Determine the [X, Y] coordinate at the center of the cell enclosing the given text.  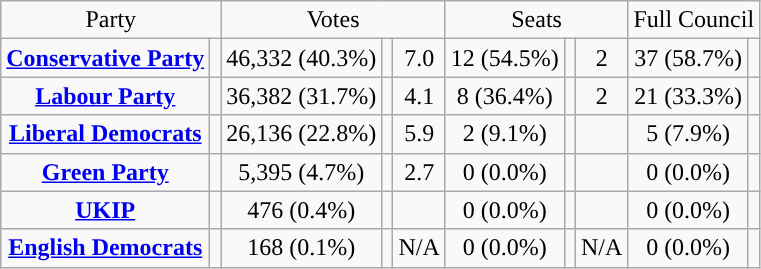
37 (58.7%) [688, 58]
5 (7.9%) [688, 134]
5.9 [419, 134]
4.1 [419, 96]
7.0 [419, 58]
476 (0.4%) [302, 210]
English Democrats [106, 248]
Liberal Democrats [106, 134]
Seats [536, 20]
36,382 (31.7%) [302, 96]
5,395 (4.7%) [302, 172]
168 (0.1%) [302, 248]
46,332 (40.3%) [302, 58]
12 (54.5%) [504, 58]
UKIP [106, 210]
21 (33.3%) [688, 96]
8 (36.4%) [504, 96]
Votes [334, 20]
Party [111, 20]
Full Council [694, 20]
Green Party [106, 172]
2.7 [419, 172]
Conservative Party [106, 58]
Labour Party [106, 96]
26,136 (22.8%) [302, 134]
2 (9.1%) [504, 134]
